Scan for the cell matching the given text and deliver its [X, Y] coordinate at center. 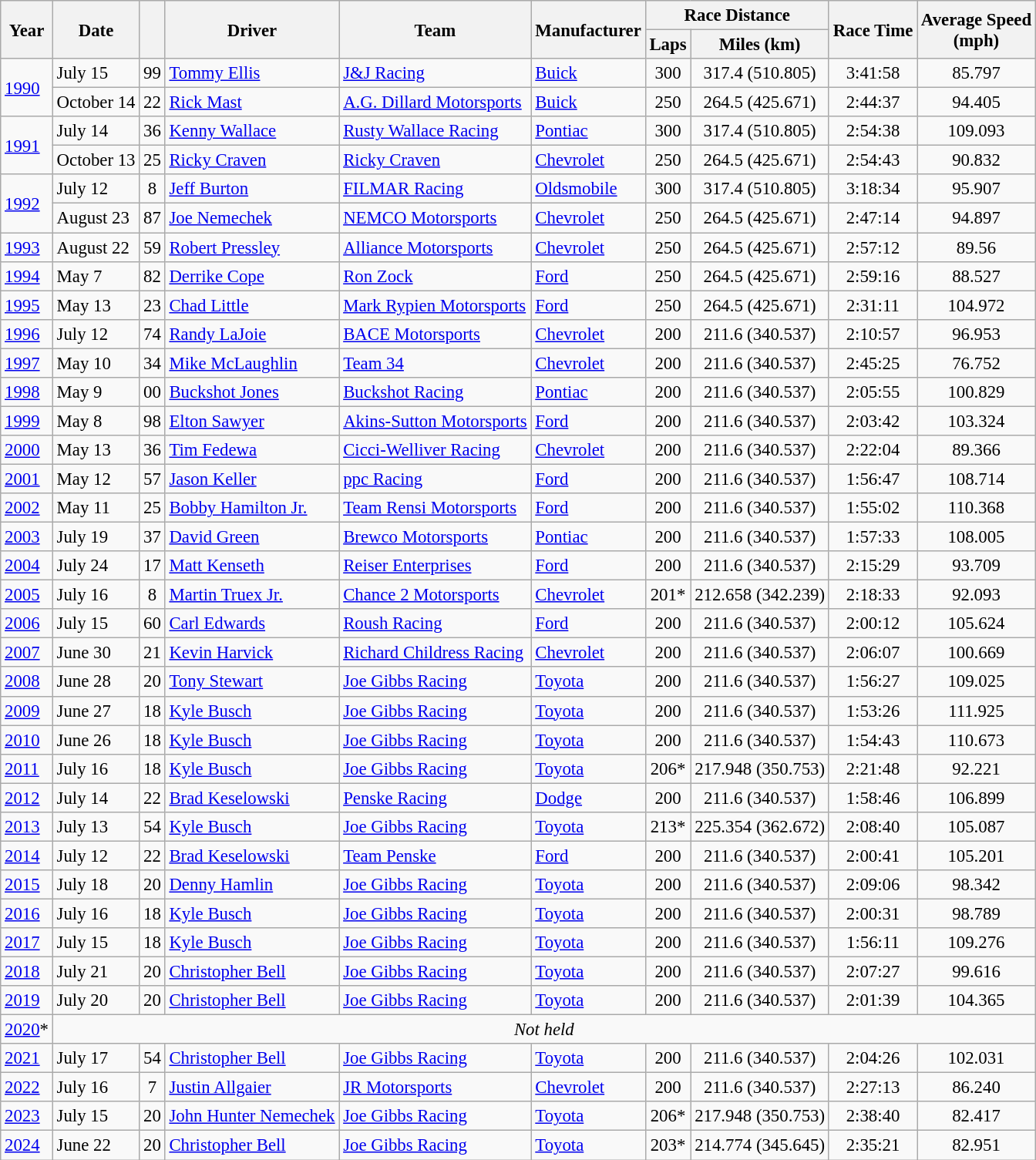
2:06:07 [873, 653]
2011 [27, 768]
David Green [252, 537]
Penske Racing [435, 798]
June 26 [96, 740]
1997 [27, 363]
Tommy Ellis [252, 73]
105.201 [977, 856]
July 18 [96, 885]
88.527 [977, 276]
96.953 [977, 334]
2017 [27, 943]
Robert Pressley [252, 247]
Roush Racing [435, 624]
214.774 (345.645) [760, 1145]
2:21:48 [873, 768]
July 24 [96, 566]
ppc Racing [435, 479]
1:56:27 [873, 682]
106.899 [977, 798]
Randy LaJoie [252, 334]
21 [153, 653]
1996 [27, 334]
May 9 [96, 392]
Mike McLaughlin [252, 363]
Dodge [588, 798]
2:07:27 [873, 972]
2:04:26 [873, 1058]
108.005 [977, 537]
Oldsmobile [588, 189]
110.673 [977, 740]
Tim Fedewa [252, 450]
2:15:29 [873, 566]
99 [153, 73]
May 7 [96, 276]
2:54:38 [873, 131]
2:35:21 [873, 1145]
Kevin Harvick [252, 653]
212.658 (342.239) [760, 595]
213* [668, 827]
Richard Childress Racing [435, 653]
104.365 [977, 1000]
98.789 [977, 913]
1990 [27, 88]
Team Rensi Motorsports [435, 508]
JR Motorsports [435, 1088]
July 13 [96, 827]
2016 [27, 913]
June 28 [96, 682]
Jeff Burton [252, 189]
Laps [668, 45]
201* [668, 595]
3:41:58 [873, 73]
Team Penske [435, 856]
October 13 [96, 160]
2007 [27, 653]
August 23 [96, 218]
1995 [27, 305]
Team [435, 29]
2004 [27, 566]
July 19 [96, 537]
2:00:31 [873, 913]
2:45:25 [873, 363]
NEMCO Motorsports [435, 218]
2019 [27, 1000]
34 [153, 363]
Reiser Enterprises [435, 566]
2:00:41 [873, 856]
Miles (km) [760, 45]
1:53:26 [873, 711]
2:03:42 [873, 421]
1994 [27, 276]
July 21 [96, 972]
93.709 [977, 566]
Team 34 [435, 363]
Race Time [873, 29]
October 14 [96, 103]
Buckshot Jones [252, 392]
76.752 [977, 363]
2002 [27, 508]
Race Distance [737, 15]
85.797 [977, 73]
Jason Keller [252, 479]
109.025 [977, 682]
92.221 [977, 768]
2:47:14 [873, 218]
1:56:47 [873, 479]
98 [153, 421]
Cicci-Welliver Racing [435, 450]
2:27:13 [873, 1088]
225.354 (362.672) [760, 827]
J&J Racing [435, 73]
Brewco Motorsports [435, 537]
82 [153, 276]
May 10 [96, 363]
Not held [544, 1030]
1:54:43 [873, 740]
94.405 [977, 103]
2:59:16 [873, 276]
111.925 [977, 711]
110.368 [977, 508]
July 17 [96, 1058]
2001 [27, 479]
FILMAR Racing [435, 189]
2013 [27, 827]
98.342 [977, 885]
2:54:43 [873, 160]
Tony Stewart [252, 682]
2:05:55 [873, 392]
37 [153, 537]
23 [153, 305]
2:10:57 [873, 334]
May 11 [96, 508]
100.669 [977, 653]
Ron Zock [435, 276]
2021 [27, 1058]
92.093 [977, 595]
2:09:06 [873, 885]
2010 [27, 740]
2:00:12 [873, 624]
Rick Mast [252, 103]
1991 [27, 145]
John Hunter Nemechek [252, 1117]
00 [153, 392]
102.031 [977, 1058]
BACE Motorsports [435, 334]
89.56 [977, 247]
June 22 [96, 1145]
17 [153, 566]
1:58:46 [873, 798]
109.276 [977, 943]
Denny Hamlin [252, 885]
Mark Rypien Motorsports [435, 305]
2018 [27, 972]
100.829 [977, 392]
1992 [27, 203]
2:08:40 [873, 827]
Rusty Wallace Racing [435, 131]
94.897 [977, 218]
108.714 [977, 479]
2022 [27, 1088]
2012 [27, 798]
Joe Nemechek [252, 218]
2:38:40 [873, 1117]
Akins-Sutton Motorsports [435, 421]
2:31:11 [873, 305]
Kenny Wallace [252, 131]
2023 [27, 1117]
Derrike Cope [252, 276]
2014 [27, 856]
Matt Kenseth [252, 566]
2:57:12 [873, 247]
2020* [27, 1030]
103.324 [977, 421]
89.366 [977, 450]
82.951 [977, 1145]
1999 [27, 421]
74 [153, 334]
May 12 [96, 479]
Year [27, 29]
August 22 [96, 247]
2006 [27, 624]
1:57:33 [873, 537]
Alliance Motorsports [435, 247]
Martin Truex Jr. [252, 595]
Buckshot Racing [435, 392]
2:22:04 [873, 450]
Carl Edwards [252, 624]
86.240 [977, 1088]
104.972 [977, 305]
June 30 [96, 653]
57 [153, 479]
3:18:34 [873, 189]
Average Speed(mph) [977, 29]
2008 [27, 682]
105.087 [977, 827]
1998 [27, 392]
99.616 [977, 972]
June 27 [96, 711]
109.093 [977, 131]
2015 [27, 885]
82.417 [977, 1117]
Bobby Hamilton Jr. [252, 508]
2005 [27, 595]
Justin Allgaier [252, 1088]
7 [153, 1088]
59 [153, 247]
2009 [27, 711]
Driver [252, 29]
1:56:11 [873, 943]
2024 [27, 1145]
1993 [27, 247]
July 20 [96, 1000]
60 [153, 624]
2003 [27, 537]
Manufacturer [588, 29]
2:18:33 [873, 595]
May 8 [96, 421]
Chad Little [252, 305]
A.G. Dillard Motorsports [435, 103]
87 [153, 218]
2000 [27, 450]
90.832 [977, 160]
95.907 [977, 189]
Chance 2 Motorsports [435, 595]
Elton Sawyer [252, 421]
105.624 [977, 624]
Date [96, 29]
2:44:37 [873, 103]
2:01:39 [873, 1000]
203* [668, 1145]
1:55:02 [873, 508]
